Provide the (X, Y) coordinate of the cell's center where the given text is located.  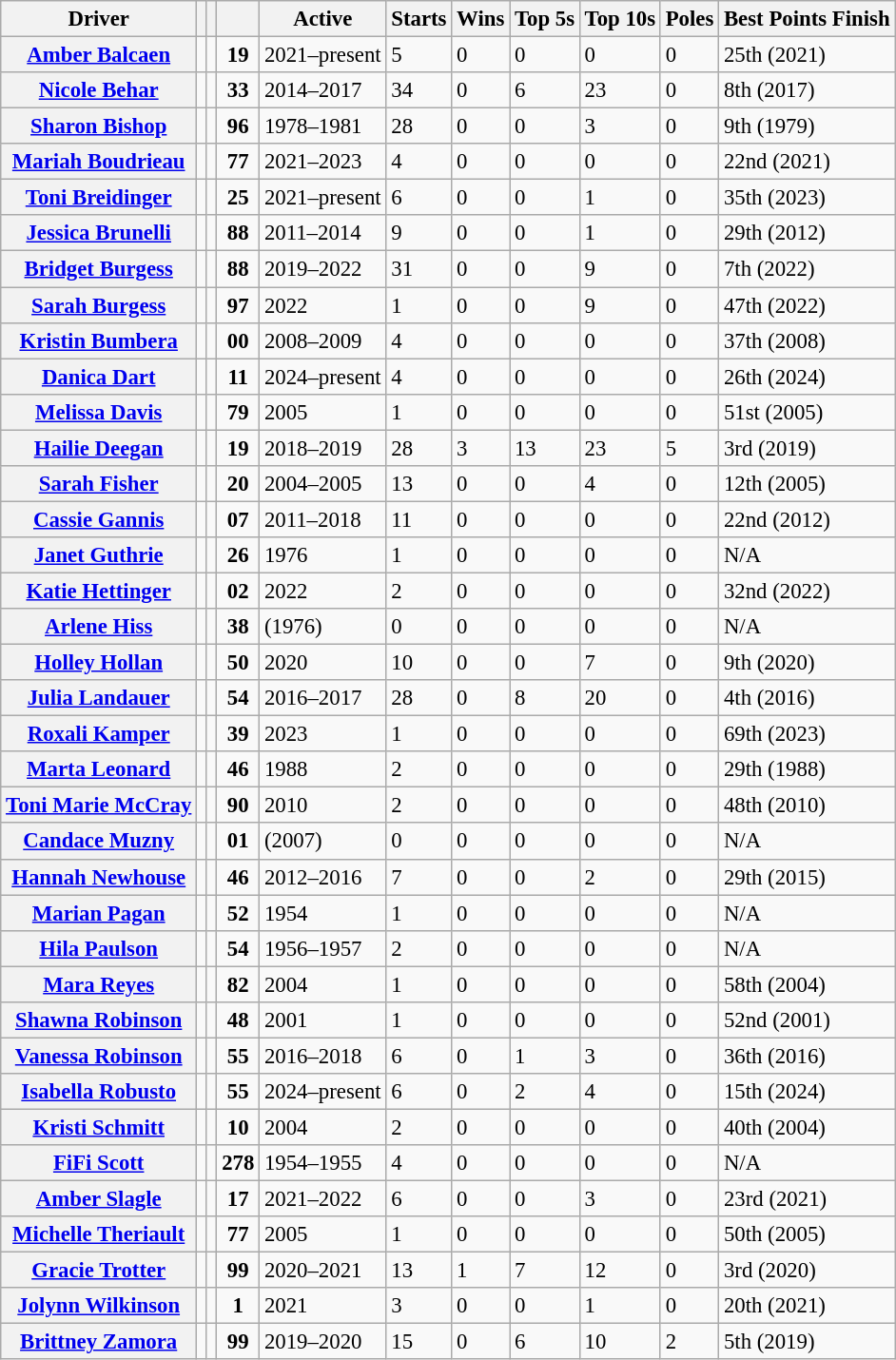
9th (1979) (807, 126)
25 (238, 198)
5th (2019) (807, 1342)
Top 5s (545, 19)
Vanessa Robinson (99, 1056)
69th (2023) (807, 734)
12 (620, 1271)
Sarah Fisher (99, 484)
Toni Marie McCray (99, 806)
2021–2023 (323, 162)
Driver (99, 19)
Isabella Robusto (99, 1092)
Starts (419, 19)
Shawna Robinson (99, 1020)
2012–2016 (323, 877)
22nd (2021) (807, 162)
25th (2021) (807, 55)
3rd (2019) (807, 448)
278 (238, 1163)
29th (2015) (807, 877)
58th (2004) (807, 984)
(2007) (323, 842)
4th (2016) (807, 698)
Hila Paulson (99, 948)
79 (238, 412)
2011–2014 (323, 233)
15th (2024) (807, 1092)
Amber Balcaen (99, 55)
1978–1981 (323, 126)
38 (238, 627)
Jolynn Wilkinson (99, 1306)
9th (2020) (807, 663)
2014–2017 (323, 90)
FiFi Scott (99, 1163)
Roxali Kamper (99, 734)
Cassie Gannis (99, 519)
Toni Breidinger (99, 198)
2001 (323, 1020)
1956–1957 (323, 948)
1954 (323, 913)
Marian Pagan (99, 913)
Marta Leonard (99, 769)
33 (238, 90)
2020–2021 (323, 1271)
Melissa Davis (99, 412)
Poles (689, 19)
02 (238, 591)
26 (238, 555)
Mara Reyes (99, 984)
Brittney Zamora (99, 1342)
Candace Muzny (99, 842)
07 (238, 519)
Nicole Behar (99, 90)
Kristin Bumbera (99, 340)
12th (2005) (807, 484)
2004–2005 (323, 484)
51st (2005) (807, 412)
90 (238, 806)
Katie Hettinger (99, 591)
Arlene Hiss (99, 627)
Best Points Finish (807, 19)
47th (2022) (807, 305)
Kristi Schmitt (99, 1127)
82 (238, 984)
26th (2024) (807, 377)
39 (238, 734)
32nd (2022) (807, 591)
52nd (2001) (807, 1020)
8 (545, 698)
48 (238, 1020)
Gracie Trotter (99, 1271)
2011–2018 (323, 519)
2021–2022 (323, 1199)
22nd (2012) (807, 519)
00 (238, 340)
Bridget Burgess (99, 269)
20th (2021) (807, 1306)
2020 (323, 663)
50th (2005) (807, 1234)
36th (2016) (807, 1056)
Sarah Burgess (99, 305)
52 (238, 913)
2008–2009 (323, 340)
Active (323, 19)
Janet Guthrie (99, 555)
2018–2019 (323, 448)
37th (2008) (807, 340)
2019–2020 (323, 1342)
1988 (323, 769)
Holley Hollan (99, 663)
Wins (481, 19)
3rd (2020) (807, 1271)
2010 (323, 806)
2016–2018 (323, 1056)
Amber Slagle (99, 1199)
8th (2017) (807, 90)
2023 (323, 734)
(1976) (323, 627)
96 (238, 126)
29th (2012) (807, 233)
1954–1955 (323, 1163)
17 (238, 1199)
97 (238, 305)
01 (238, 842)
Sharon Bishop (99, 126)
Michelle Theriault (99, 1234)
35th (2023) (807, 198)
Hannah Newhouse (99, 877)
2019–2022 (323, 269)
Julia Landauer (99, 698)
48th (2010) (807, 806)
40th (2004) (807, 1127)
15 (419, 1342)
Mariah Boudrieau (99, 162)
50 (238, 663)
7th (2022) (807, 269)
Jessica Brunelli (99, 233)
31 (419, 269)
2016–2017 (323, 698)
Top 10s (620, 19)
23rd (2021) (807, 1199)
2021 (323, 1306)
29th (1988) (807, 769)
1976 (323, 555)
34 (419, 90)
Danica Dart (99, 377)
Hailie Deegan (99, 448)
